Provide the [X, Y] coordinate of the cell's center where the given text is located.  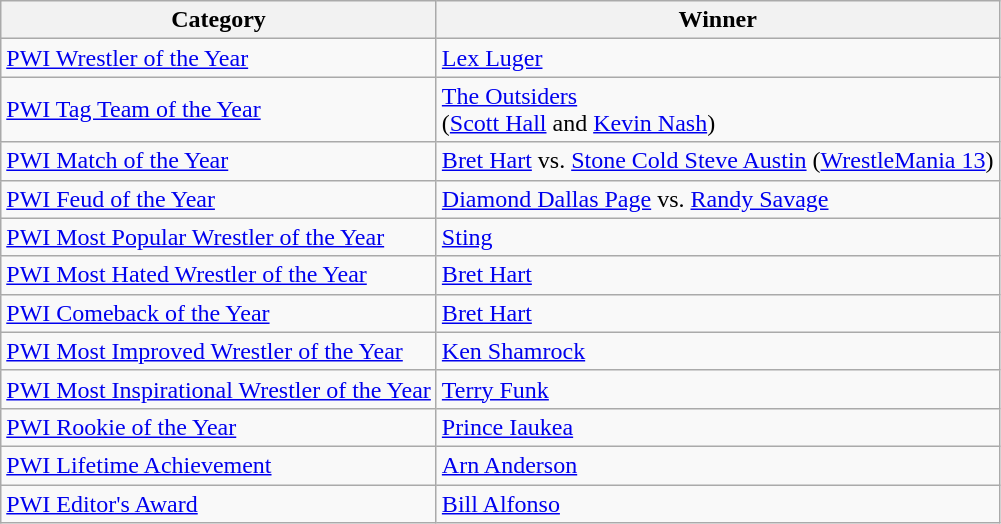
PWI Match of the Year [219, 161]
Winner [718, 20]
Ken Shamrock [718, 351]
PWI Most Hated Wrestler of the Year [219, 275]
PWI Feud of the Year [219, 199]
Lex Luger [718, 58]
PWI Most Popular Wrestler of the Year [219, 237]
Sting [718, 237]
PWI Rookie of the Year [219, 427]
PWI Most Improved Wrestler of the Year [219, 351]
Category [219, 20]
The Outsiders(Scott Hall and Kevin Nash) [718, 110]
Arn Anderson [718, 465]
PWI Lifetime Achievement [219, 465]
Diamond Dallas Page vs. Randy Savage [718, 199]
Bret Hart vs. Stone Cold Steve Austin (WrestleMania 13) [718, 161]
PWI Comeback of the Year [219, 313]
Prince Iaukea [718, 427]
Bill Alfonso [718, 503]
PWI Wrestler of the Year [219, 58]
PWI Tag Team of the Year [219, 110]
PWI Editor's Award [219, 503]
PWI Most Inspirational Wrestler of the Year [219, 389]
Terry Funk [718, 389]
